Find where the given text appears and provide that cell's center as (x, y) coordinate. 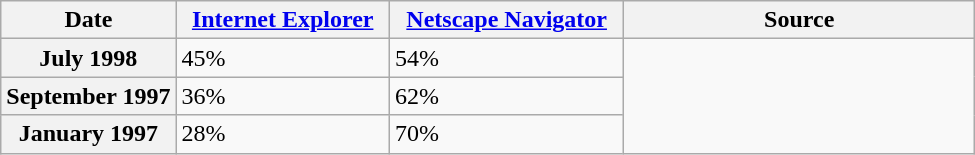
Source (800, 20)
July 1998 (88, 58)
Netscape Navigator (506, 20)
Date (88, 20)
70% (506, 134)
January 1997 (88, 134)
36% (282, 96)
62% (506, 96)
45% (282, 58)
28% (282, 134)
54% (506, 58)
Internet Explorer (282, 20)
September 1997 (88, 96)
